Find where the given text appears and provide that cell's center as [x, y] coordinate. 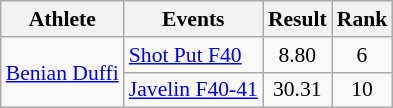
Shot Put F40 [194, 55]
Athlete [62, 19]
Benian Duffi [62, 72]
Result [298, 19]
Javelin F40-41 [194, 90]
8.80 [298, 55]
Events [194, 19]
10 [362, 90]
30.31 [298, 90]
Rank [362, 19]
6 [362, 55]
